Capture the cell that displays the provided text and extract its [x, y] central coordinate. 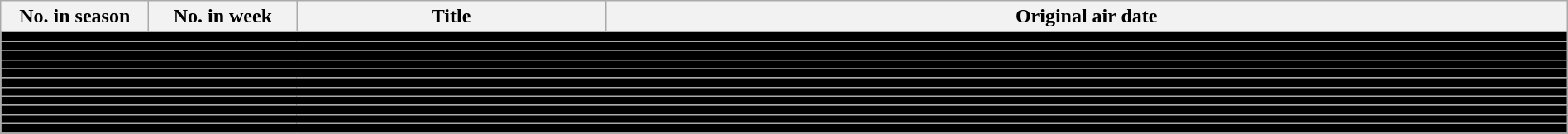
No. in week [223, 17]
Title [452, 17]
Original air date [1087, 17]
No. in season [74, 17]
